From the cell containing the given text, extract its center point as [X, Y] coordinate. 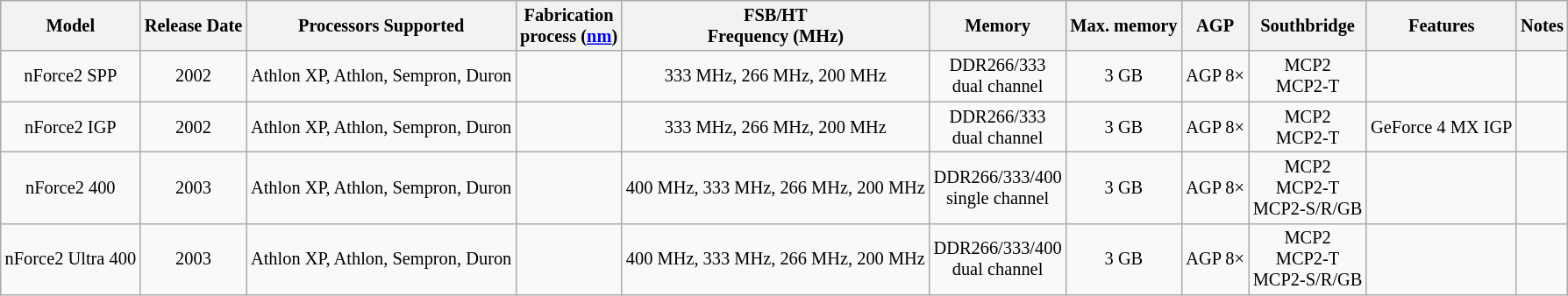
DDR266/333/400single channel [998, 187]
AGP [1215, 25]
nForce2 400 [70, 187]
Fabricationprocess (nm) [568, 25]
FSB/HTFrequency (MHz) [775, 25]
Release Date [193, 25]
nForce2 SPP [70, 76]
Southbridge [1308, 25]
Notes [1542, 25]
nForce2 IGP [70, 127]
nForce2 Ultra 400 [70, 259]
GeForce 4 MX IGP [1442, 127]
Processors Supported [381, 25]
Max. memory [1123, 25]
Memory [998, 25]
Features [1442, 25]
Model [70, 25]
DDR266/333/400dual channel [998, 259]
